Scan for the cell matching the given text and deliver its (x, y) coordinate at center. 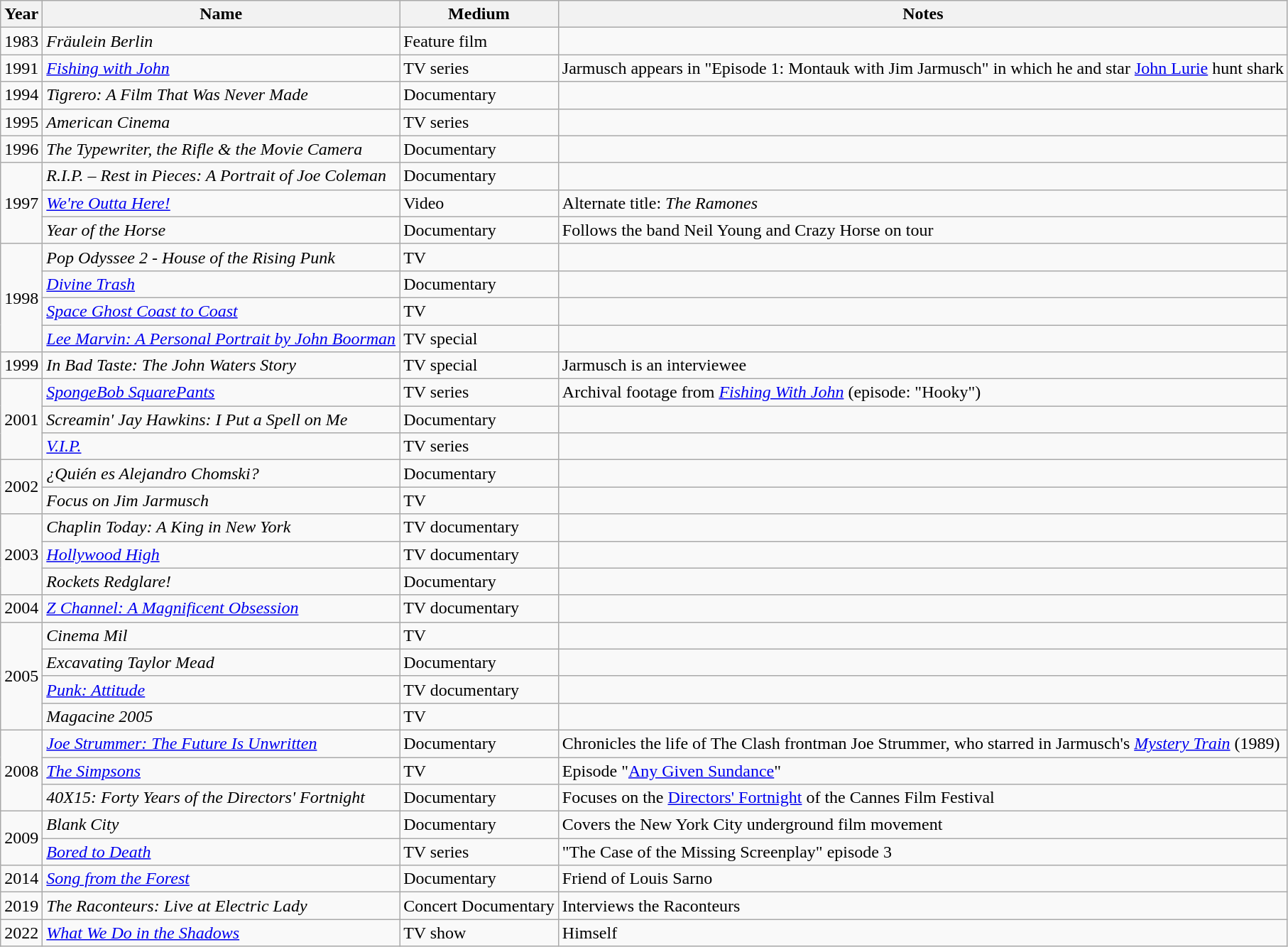
2019 (21, 906)
SpongeBob SquarePants (222, 393)
1995 (21, 122)
Excavating Taylor Mead (222, 662)
Covers the New York City underground film movement (923, 825)
2008 (21, 770)
Punk: Attitude (222, 689)
1991 (21, 68)
Focus on Jim Jarmusch (222, 500)
Screamin' Jay Hawkins: I Put a Spell on Me (222, 420)
Bored to Death (222, 852)
Rockets Redglare! (222, 581)
Archival footage from Fishing With John (episode: "Hooky") (923, 393)
1983 (21, 41)
2003 (21, 554)
Song from the Forest (222, 879)
Fräulein Berlin (222, 41)
Video (479, 203)
Magacine 2005 (222, 716)
2005 (21, 676)
Lee Marvin: A Personal Portrait by John Boorman (222, 339)
Blank City (222, 825)
Episode "Any Given Sundance" (923, 770)
Chaplin Today: A King in New York (222, 527)
"The Case of the Missing Screenplay" episode 3 (923, 852)
¿Quién es Alejandro Chomski? (222, 474)
Name (222, 14)
Interviews the Raconteurs (923, 906)
Notes (923, 14)
The Typewriter, the Rifle & the Movie Camera (222, 149)
2002 (21, 487)
R.I.P. – Rest in Pieces: A Portrait of Joe Coleman (222, 176)
Z Channel: A Magnificent Obsession (222, 608)
Divine Trash (222, 284)
Concert Documentary (479, 906)
Chronicles the life of The Clash frontman Joe Strummer, who starred in Jarmusch's Mystery Train (1989) (923, 743)
The Simpsons (222, 770)
2014 (21, 879)
What We Do in the Shadows (222, 933)
American Cinema (222, 122)
Cinema Mil (222, 635)
Pop Odyssee 2 - House of the Rising Punk (222, 257)
Fishing with John (222, 68)
V.I.P. (222, 447)
1997 (21, 203)
40X15: Forty Years of the Directors' Fortnight (222, 798)
1998 (21, 297)
Hollywood High (222, 554)
Focuses on the Directors' Fortnight of the Cannes Film Festival (923, 798)
2001 (21, 420)
Himself (923, 933)
Space Ghost Coast to Coast (222, 311)
TV show (479, 933)
1999 (21, 366)
Friend of Louis Sarno (923, 879)
Year (21, 14)
The Raconteurs: Live at Electric Lady (222, 906)
We're Outta Here! (222, 203)
Medium (479, 14)
2022 (21, 933)
Follows the band Neil Young and Crazy Horse on tour (923, 230)
Jarmusch appears in "Episode 1: Montauk with Jim Jarmusch" in which he and star John Lurie hunt shark (923, 68)
Jarmusch is an interviewee (923, 366)
1994 (21, 95)
In Bad Taste: The John Waters Story (222, 366)
Feature film (479, 41)
Year of the Horse (222, 230)
2009 (21, 838)
2004 (21, 608)
Tigrero: A Film That Was Never Made (222, 95)
Alternate title: The Ramones (923, 203)
1996 (21, 149)
Joe Strummer: The Future Is Unwritten (222, 743)
